From the cell containing the given text, extract its center point as (X, Y) coordinate. 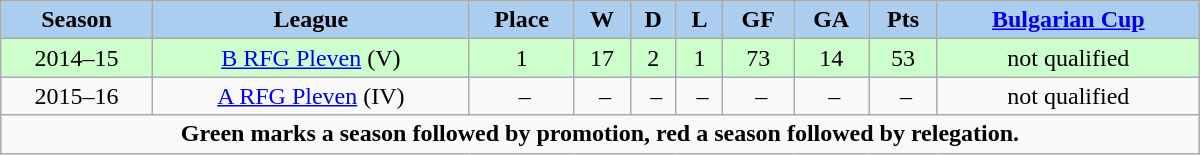
D (653, 20)
Pts (904, 20)
GA (832, 20)
2014–15 (77, 58)
W (602, 20)
GF (758, 20)
Bulgarian Cup (1068, 20)
73 (758, 58)
2 (653, 58)
Place (522, 20)
B RFG Pleven (V) (312, 58)
53 (904, 58)
14 (832, 58)
League (312, 20)
17 (602, 58)
2015–16 (77, 96)
Season (77, 20)
A RFG Pleven (IV) (312, 96)
Green marks a season followed by promotion, red a season followed by relegation. (600, 134)
L (699, 20)
